Provide the [x, y] coordinate of the cell's center where the given text is located.  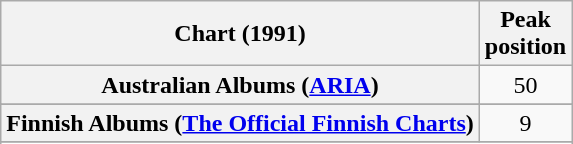
Chart (1991) [240, 34]
Australian Albums (ARIA) [240, 85]
Peakposition [525, 34]
9 [525, 123]
50 [525, 85]
Finnish Albums (The Official Finnish Charts) [240, 123]
